Determine the [x, y] coordinate at the center of the cell enclosing the given text.  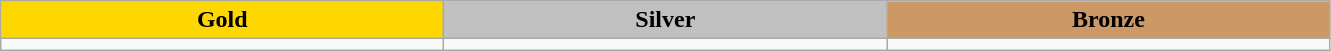
Gold [222, 20]
Silver [666, 20]
Bronze [1108, 20]
